Determine the [X, Y] coordinate at the center of the cell enclosing the given text.  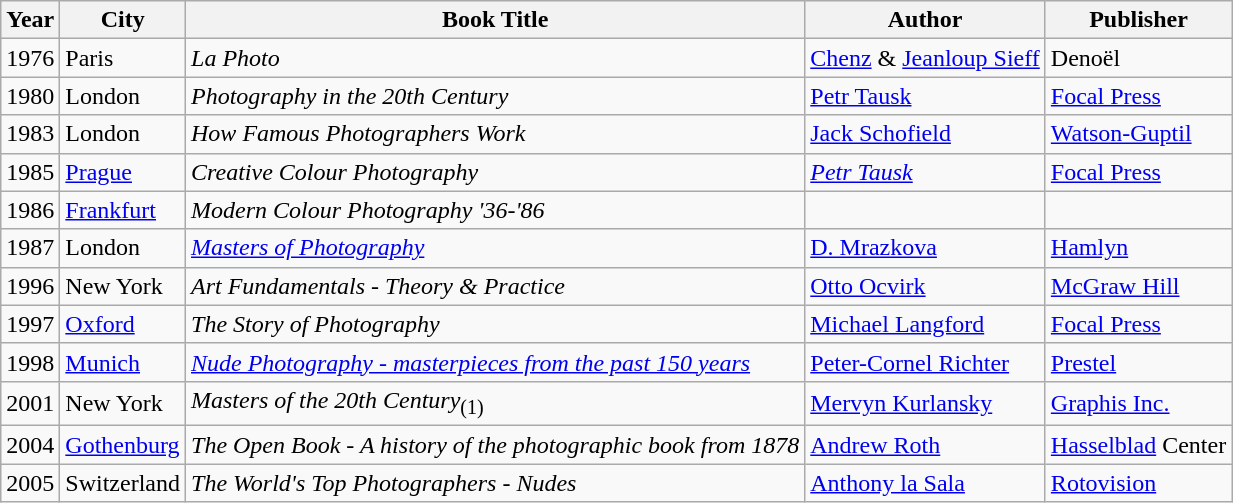
The Open Book - A history of the photographic book from 1878 [496, 445]
Photography in the 20th Century [496, 96]
1986 [30, 210]
Book Title [496, 20]
Art Fundamentals - Theory & Practice [496, 286]
Publisher [1138, 20]
2005 [30, 483]
1987 [30, 248]
Frankfurt [123, 210]
City [123, 20]
Jack Schofield [926, 134]
Switzerland [123, 483]
Watson-Guptil [1138, 134]
1983 [30, 134]
Otto Ocvirk [926, 286]
McGraw Hill [1138, 286]
Graphis Inc. [1138, 403]
Andrew Roth [926, 445]
Hasselblad Center [1138, 445]
Prestel [1138, 362]
Hamlyn [1138, 248]
Denoël [1138, 58]
Anthony la Sala [926, 483]
Masters of the 20th Century(1) [496, 403]
2001 [30, 403]
1976 [30, 58]
Paris [123, 58]
Gothenburg [123, 445]
Year [30, 20]
Peter-Cornel Richter [926, 362]
Modern Colour Photography '36-'86 [496, 210]
Prague [123, 172]
1997 [30, 324]
How Famous Photographers Work [496, 134]
Mervyn Kurlansky [926, 403]
Michael Langford [926, 324]
Author [926, 20]
1980 [30, 96]
Nude Photography - masterpieces from the past 150 years [496, 362]
1985 [30, 172]
Rotovision [1138, 483]
The Story of Photography [496, 324]
Chenz & Jeanloup Sieff [926, 58]
1996 [30, 286]
2004 [30, 445]
La Photo [496, 58]
Munich [123, 362]
The World's Top Photographers - Nudes [496, 483]
1998 [30, 362]
D. Mrazkova [926, 248]
Oxford [123, 324]
Creative Colour Photography [496, 172]
Masters of Photography [496, 248]
